Search for the cell housing the specified text and yield its (X, Y) center coordinate. 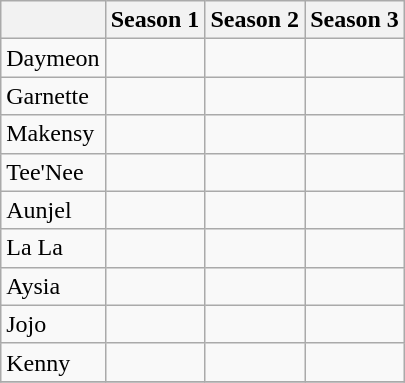
Kenny (53, 362)
Garnette (53, 96)
Season 1 (155, 20)
Aysia (53, 286)
Season 2 (255, 20)
Makensy (53, 134)
Tee'Nee (53, 172)
Season 3 (355, 20)
Aunjel (53, 210)
Jojo (53, 324)
Daymeon (53, 58)
La La (53, 248)
